Scan for the cell matching the given text and deliver its [X, Y] coordinate at center. 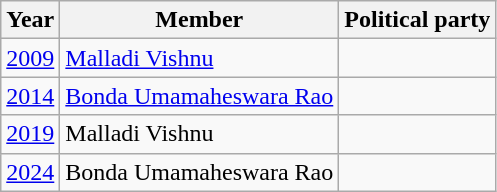
Member [200, 20]
2014 [30, 96]
Political party [418, 20]
2009 [30, 58]
2024 [30, 172]
2019 [30, 134]
Year [30, 20]
